Scan for the cell matching the given text and deliver its (X, Y) coordinate at center. 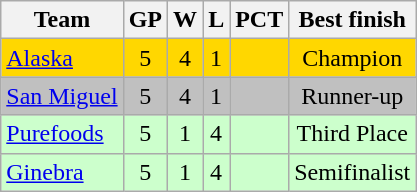
Purefoods (62, 134)
Alaska (62, 58)
Semifinalist (352, 172)
Champion (352, 58)
Third Place (352, 134)
GP (145, 20)
San Miguel (62, 96)
PCT (260, 20)
Team (62, 20)
Ginebra (62, 172)
Best finish (352, 20)
L (216, 20)
W (186, 20)
Runner-up (352, 96)
